Pinpoint the cell where the given text exists, returning its [X, Y] midpoint coordinate. 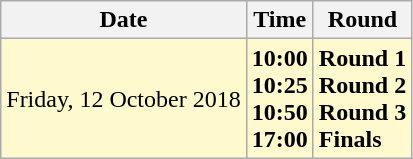
Round 1Round 2Round 3Finals [362, 98]
Time [280, 20]
Round [362, 20]
Friday, 12 October 2018 [124, 98]
10:0010:2510:5017:00 [280, 98]
Date [124, 20]
